Return [X, Y] of the center of cell containing provided text 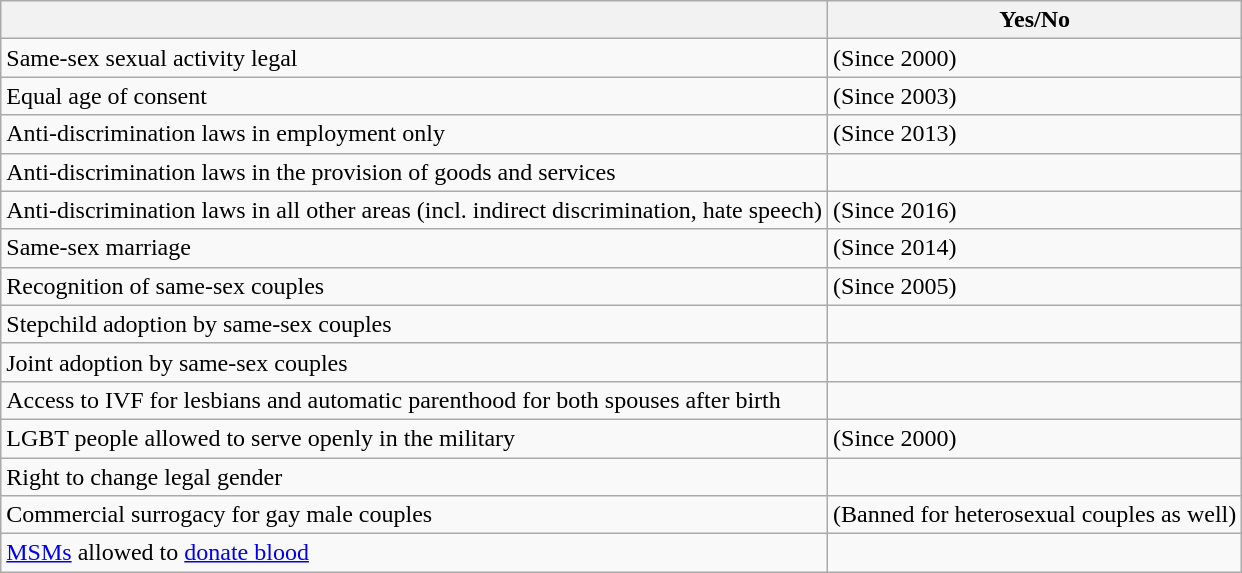
(Since 2016) [1035, 210]
Same-sex marriage [414, 248]
MSMs allowed to donate blood [414, 553]
Access to IVF for lesbians and automatic parenthood for both spouses after birth [414, 400]
(Since 2014) [1035, 248]
Right to change legal gender [414, 477]
Equal age of consent [414, 96]
(Since 2005) [1035, 286]
Anti-discrimination laws in all other areas (incl. indirect discrimination, hate speech) [414, 210]
Anti-discrimination laws in the provision of goods and services [414, 172]
Stepchild adoption by same-sex couples [414, 324]
Anti-discrimination laws in employment only [414, 134]
Commercial surrogacy for gay male couples [414, 515]
Joint adoption by same-sex couples [414, 362]
LGBT people allowed to serve openly in the military [414, 438]
(Since 2013) [1035, 134]
Recognition of same-sex couples [414, 286]
(Banned for heterosexual couples as well) [1035, 515]
Same-sex sexual activity legal [414, 58]
Yes/No [1035, 20]
(Since 2003) [1035, 96]
